For the text-containing cell, return its midpoint in [X, Y] coordinate format. 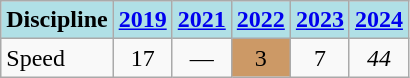
44 [378, 58]
— [202, 58]
2022 [260, 20]
2024 [378, 20]
2023 [320, 20]
Speed [57, 58]
7 [320, 58]
17 [142, 58]
2021 [202, 20]
Discipline [57, 20]
3 [260, 58]
2019 [142, 20]
